Detect which cell encompasses the target text, then output its (x, y) center coordinate. 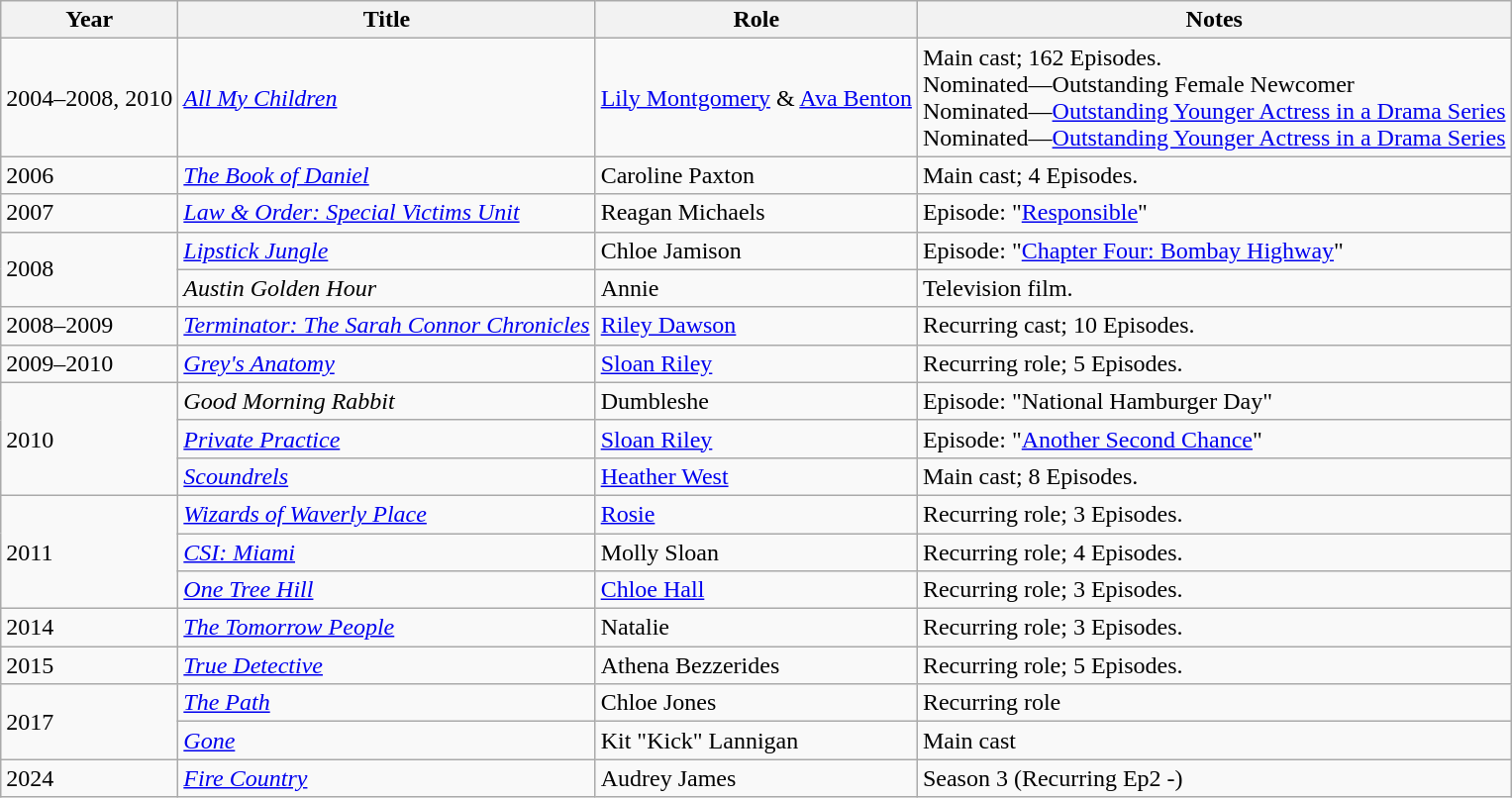
Recurring role (1214, 703)
2007 (89, 213)
Chloe Hall (756, 590)
Rosie (756, 514)
Athena Bezzerides (756, 665)
Chloe Jones (756, 703)
Heather West (756, 476)
Role (756, 20)
Main cast (1214, 741)
Chloe Jamison (756, 250)
2017 (89, 722)
Reagan Michaels (756, 213)
Austin Golden Hour (386, 288)
Terminator: The Sarah Connor Chronicles (386, 326)
Law & Order: Special Victims Unit (386, 213)
All My Children (386, 97)
Grey's Anatomy (386, 363)
Main cast; 4 Episodes. (1214, 175)
Television film. (1214, 288)
2006 (89, 175)
2004–2008, 2010 (89, 97)
Year (89, 20)
Gone (386, 741)
Main cast; 8 Episodes. (1214, 476)
Natalie (756, 628)
2008 (89, 269)
CSI: Miami (386, 551)
2011 (89, 551)
2010 (89, 439)
Notes (1214, 20)
Fire Country (386, 778)
Episode: "Responsible" (1214, 213)
2014 (89, 628)
Season 3 (Recurring Ep2 -) (1214, 778)
One Tree Hill (386, 590)
Title (386, 20)
2024 (89, 778)
The Book of Daniel (386, 175)
Recurring cast; 10 Episodes. (1214, 326)
Lily Montgomery & Ava Benton (756, 97)
Annie (756, 288)
Good Morning Rabbit (386, 401)
Scoundrels (386, 476)
Lipstick Jungle (386, 250)
Audrey James (756, 778)
2009–2010 (89, 363)
Caroline Paxton (756, 175)
The Tomorrow People (386, 628)
Dumbleshe (756, 401)
True Detective (386, 665)
Molly Sloan (756, 551)
Wizards of Waverly Place (386, 514)
Episode: "Another Second Chance" (1214, 439)
Kit "Kick" Lannigan (756, 741)
The Path (386, 703)
Episode: "Chapter Four: Bombay Highway" (1214, 250)
Private Practice (386, 439)
Episode: "National Hamburger Day" (1214, 401)
Riley Dawson (756, 326)
Recurring role; 4 Episodes. (1214, 551)
2015 (89, 665)
2008–2009 (89, 326)
